Detect which cell encompasses the target text, then output its [x, y] center coordinate. 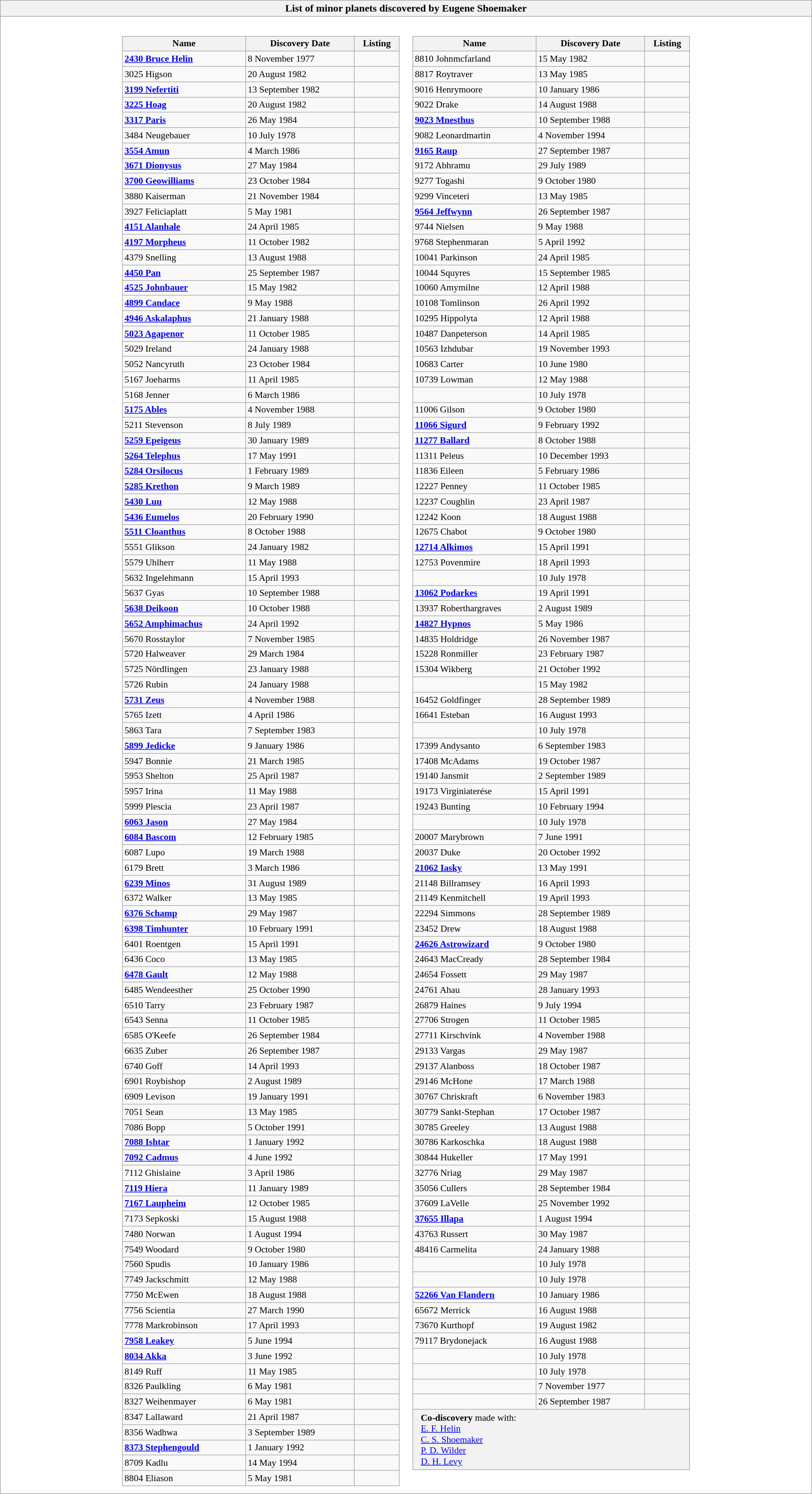
3025 Higson [184, 74]
5579 Uhlherr [184, 562]
6485 Wendeesther [184, 990]
5638 Deikoon [184, 608]
5259 Epeigeus [184, 440]
17399 Andysanto [475, 746]
21 October 1992 [591, 669]
15228 Ronmiller [475, 654]
12675 Chabot [475, 532]
10 December 1993 [591, 456]
25 November 1992 [591, 1204]
5436 Eumelos [184, 517]
11006 Gilson [475, 410]
25 September 1987 [300, 272]
21 January 1988 [300, 318]
13 May 1991 [591, 868]
8149 Ruff [184, 1371]
24 January 1982 [300, 547]
3 June 1992 [300, 1356]
6740 Goff [184, 1066]
7958 Leakey [184, 1341]
22294 Simmons [475, 914]
21 March 1985 [300, 761]
10 February 1991 [300, 929]
11 January 1989 [300, 1188]
27 September 1987 [591, 150]
11311 Peleus [475, 456]
26 April 1992 [591, 303]
10563 Izhdubar [475, 349]
6087 Lupo [184, 852]
23452 Drew [475, 929]
10041 Parkinson [475, 257]
17408 McAdams [475, 761]
5167 Joeharms [184, 379]
18 April 1993 [591, 562]
5947 Bonnie [184, 761]
5 February 1986 [591, 471]
14 May 1994 [300, 1463]
5 May 1986 [591, 624]
27 March 1990 [300, 1310]
9022 Drake [475, 105]
73670 Kurthopf [475, 1326]
3554 Amun [184, 150]
37609 LaVelle [475, 1204]
3880 Kaiserman [184, 196]
5637 Gyas [184, 593]
9023 Mnesthus [475, 120]
3317 Paris [184, 120]
19243 Bunting [475, 807]
5 June 1994 [300, 1341]
24 April 1992 [300, 624]
3700 Geowilliams [184, 181]
19 April 1991 [591, 593]
5953 Shelton [184, 776]
32776 Nriag [475, 1173]
9299 Vinceteri [475, 196]
6543 Senna [184, 1020]
12 October 1985 [300, 1204]
5430 Luu [184, 502]
7086 Bopp [184, 1127]
5863 Tara [184, 730]
10 February 1994 [591, 807]
3 April 1986 [300, 1173]
14827 Hypnos [475, 624]
30767 Chriskraft [475, 1097]
6239 Minos [184, 883]
16 August 1993 [591, 715]
7 November 1977 [591, 1386]
13062 Podarkes [475, 593]
7 November 1985 [300, 639]
4 April 1986 [300, 715]
5 April 1992 [591, 242]
7560 Spudis [184, 1264]
6401 Roentgen [184, 944]
30844 Hukeller [475, 1158]
7119 Hiera [184, 1188]
8 November 1977 [300, 59]
30785 Greeley [475, 1127]
31 August 1989 [300, 883]
7778 Markrobinson [184, 1326]
24626 Astrowizard [475, 944]
8347 Lallaward [184, 1417]
6 September 1983 [591, 746]
5999 Plescia [184, 807]
19173 Virginiaterése [475, 792]
25 October 1990 [300, 990]
6478 Gault [184, 974]
9768 Stephenmaran [475, 242]
10060 Amymilne [475, 288]
4197 Morpheus [184, 242]
19140 Jansmit [475, 776]
21062 Iasky [475, 868]
26 May 1984 [300, 120]
17 October 1987 [591, 1112]
13 September 1982 [300, 90]
5211 Stevenson [184, 425]
8373 Stephengould [184, 1448]
10487 Danpeterson [475, 334]
3484 Neugebauer [184, 135]
4525 Johnbauer [184, 288]
6063 Jason [184, 822]
30786 Karkoschka [475, 1142]
5029 Ireland [184, 349]
23 January 1988 [300, 669]
9277 Togashi [475, 181]
35056 Cullers [475, 1188]
10739 Lowman [475, 379]
17 April 1993 [300, 1326]
21148 Billramsey [475, 883]
6436 Coco [184, 959]
13937 Roberthargraves [475, 608]
9165 Raup [475, 150]
List of minor planets discovered by Eugene Shoemaker [406, 9]
11277 Ballard [475, 440]
7092 Cadmus [184, 1158]
5632 Ingelehmann [184, 578]
9564 Jeffwynn [475, 212]
20007 Marybrown [475, 837]
11836 Eileen [475, 471]
7749 Jackschmitt [184, 1280]
8326 Paulkling [184, 1386]
7173 Sepkoski [184, 1219]
29146 McHone [475, 1082]
2 September 1989 [591, 776]
4450 Pan [184, 272]
6398 Timhunter [184, 929]
19 November 1993 [591, 349]
6376 Schamp [184, 914]
25 April 1987 [300, 776]
4 March 1986 [300, 150]
26879 Haines [475, 1005]
16641 Esteban [475, 715]
5725 Nördlingen [184, 669]
5652 Amphimachus [184, 624]
19 August 1982 [591, 1326]
5511 Cloanthus [184, 532]
79117 Brydonejack [475, 1341]
20037 Duke [475, 852]
5 October 1991 [300, 1127]
7088 Ishtar [184, 1142]
4 November 1994 [591, 135]
5720 Halweaver [184, 654]
6909 Levison [184, 1097]
3225 Hoag [184, 105]
6084 Bascom [184, 837]
9 January 1986 [300, 746]
3927 Feliciaplatt [184, 212]
9172 Abhramu [475, 166]
21 November 1984 [300, 196]
11066 Sigurd [475, 425]
4379 Snelling [184, 257]
20 February 1990 [300, 517]
8709 Kadlu [184, 1463]
7 June 1991 [591, 837]
30779 Sankt-Stephan [475, 1112]
11 May 1985 [300, 1371]
6179 Brett [184, 868]
10108 Tomlinson [475, 303]
24761 Ahau [475, 990]
7112 Ghislaine [184, 1173]
30 May 1987 [591, 1234]
24654 Fossett [475, 974]
3199 Nefertiti [184, 90]
27711 Kirschvink [475, 1036]
8327 Weihenmayer [184, 1402]
29137 Alanboss [475, 1066]
9016 Henrymoore [475, 90]
8817 Roytraver [475, 74]
7480 Norwan [184, 1234]
29133 Vargas [475, 1051]
4899 Candace [184, 303]
14 August 1988 [591, 105]
3 March 1986 [300, 868]
7 September 1983 [300, 730]
7750 McEwen [184, 1295]
5670 Rosstaylor [184, 639]
5731 Zeus [184, 700]
8 July 1989 [300, 425]
27706 Strogen [475, 1020]
5957 Irina [184, 792]
15304 Wikberg [475, 669]
Co-discovery made with: E. F. Helin C. S. Shoemaker P. D. Wilder D. H. Levy [551, 1439]
5052 Nancyruth [184, 364]
10295 Hippolyta [475, 318]
7549 Woodard [184, 1249]
20 October 1992 [591, 852]
16452 Goldfinger [475, 700]
4 June 1992 [300, 1158]
12227 Penney [475, 486]
6901 Roybishop [184, 1082]
5284 Orsilocus [184, 471]
9 July 1994 [591, 1005]
8034 Akka [184, 1356]
5765 Izett [184, 715]
12 February 1985 [300, 837]
24643 MacCready [475, 959]
5168 Jenner [184, 394]
7051 Sean [184, 1112]
37655 Illapa [475, 1219]
5264 Telephus [184, 456]
6585 O'Keefe [184, 1036]
29 March 1984 [300, 654]
11 April 1985 [300, 379]
48416 Carmelita [475, 1249]
14835 Holdridge [475, 639]
11 October 1982 [300, 242]
8804 Eliason [184, 1478]
9 March 1989 [300, 486]
4151 Alanhale [184, 227]
5726 Rubin [184, 684]
16 April 1993 [591, 883]
7756 Scientia [184, 1310]
10 June 1980 [591, 364]
12237 Coughlin [475, 502]
19 October 1987 [591, 761]
21 April 1987 [300, 1417]
15 August 1988 [300, 1219]
5175 Ables [184, 410]
5285 Krethon [184, 486]
3671 Dionysus [184, 166]
10 October 1988 [300, 608]
3 September 1989 [300, 1432]
14 April 1993 [300, 1066]
6372 Walker [184, 898]
15 September 1985 [591, 272]
26 November 1987 [591, 639]
21149 Kenmitchell [475, 898]
10044 Squyres [475, 272]
17 March 1988 [591, 1082]
52266 Van Flandern [475, 1295]
9744 Nielsen [475, 227]
12242 Koon [475, 517]
19 April 1993 [591, 898]
8810 Johnmcfarland [475, 59]
15 April 1993 [300, 578]
7167 Laupheim [184, 1204]
5899 Jedicke [184, 746]
18 October 1987 [591, 1066]
43763 Russert [475, 1234]
26 September 1984 [300, 1036]
10683 Carter [475, 364]
2430 Bruce Helin [184, 59]
6 March 1986 [300, 394]
12753 Povenmire [475, 562]
14 April 1985 [591, 334]
65672 Merrick [475, 1310]
19 March 1988 [300, 852]
4946 Askalaphus [184, 318]
8356 Wadhwa [184, 1432]
12714 Alkimos [475, 547]
29 July 1989 [591, 166]
9082 Leonardmartin [475, 135]
6510 Tarry [184, 1005]
1 February 1989 [300, 471]
9 February 1992 [591, 425]
6635 Zuber [184, 1051]
5023 Agapenor [184, 334]
28 January 1993 [591, 990]
6 November 1983 [591, 1097]
30 January 1989 [300, 440]
5551 Glikson [184, 547]
19 January 1991 [300, 1097]
